Identify which cell holds the provided text, then report its (X, Y) central coordinate. 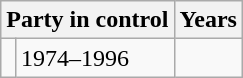
Years (208, 20)
1974–1996 (94, 58)
Party in control (88, 20)
